Determine the (X, Y) coordinate at the center of the cell enclosing the given text.  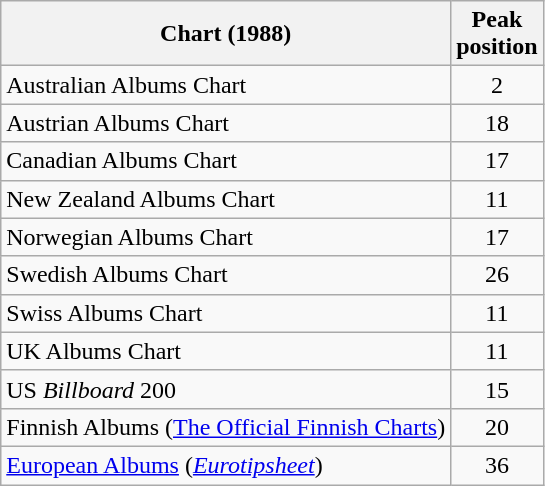
Peakposition (497, 34)
Finnish Albums (The Official Finnish Charts) (226, 427)
US Billboard 200 (226, 389)
Austrian Albums Chart (226, 123)
2 (497, 85)
Swedish Albums Chart (226, 275)
New Zealand Albums Chart (226, 199)
Canadian Albums Chart (226, 161)
Swiss Albums Chart (226, 313)
18 (497, 123)
26 (497, 275)
Australian Albums Chart (226, 85)
15 (497, 389)
European Albums (Eurotipsheet) (226, 465)
36 (497, 465)
UK Albums Chart (226, 351)
Norwegian Albums Chart (226, 237)
Chart (1988) (226, 34)
20 (497, 427)
